Pinpoint the cell where the given text exists, returning its [X, Y] midpoint coordinate. 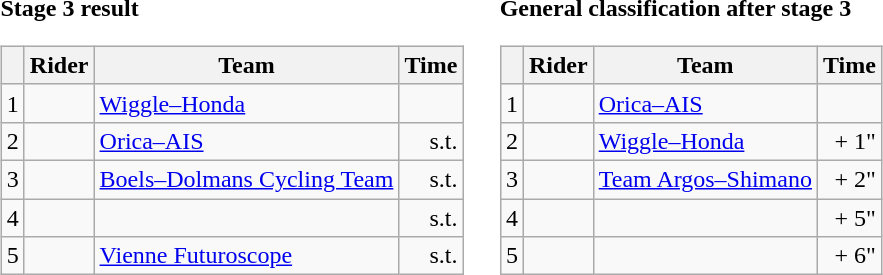
Vienne Futuroscope [246, 256]
+ 6" [849, 256]
+ 1" [849, 141]
+ 5" [849, 217]
Team Argos–Shimano [705, 179]
Boels–Dolmans Cycling Team [246, 179]
+ 2" [849, 179]
